From the cell containing the given text, extract its center point as (x, y) coordinate. 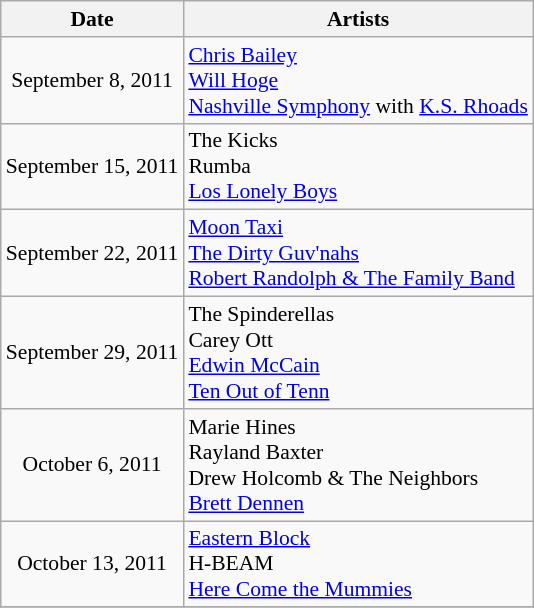
Moon TaxiThe Dirty Guv'nahsRobert Randolph & The Family Band (358, 254)
September 29, 2011 (92, 353)
Chris BaileyWill HogeNashville Symphony with K.S. Rhoads (358, 80)
Marie HinesRayland BaxterDrew Holcomb & The NeighborsBrett Dennen (358, 465)
October 13, 2011 (92, 564)
Date (92, 19)
Artists (358, 19)
September 8, 2011 (92, 80)
The KicksRumbaLos Lonely Boys (358, 166)
Eastern BlockH-BEAMHere Come the Mummies (358, 564)
October 6, 2011 (92, 465)
September 15, 2011 (92, 166)
September 22, 2011 (92, 254)
The SpinderellasCarey OttEdwin McCainTen Out of Tenn (358, 353)
